Provide the [X, Y] coordinate of the cell's center where the given text is located.  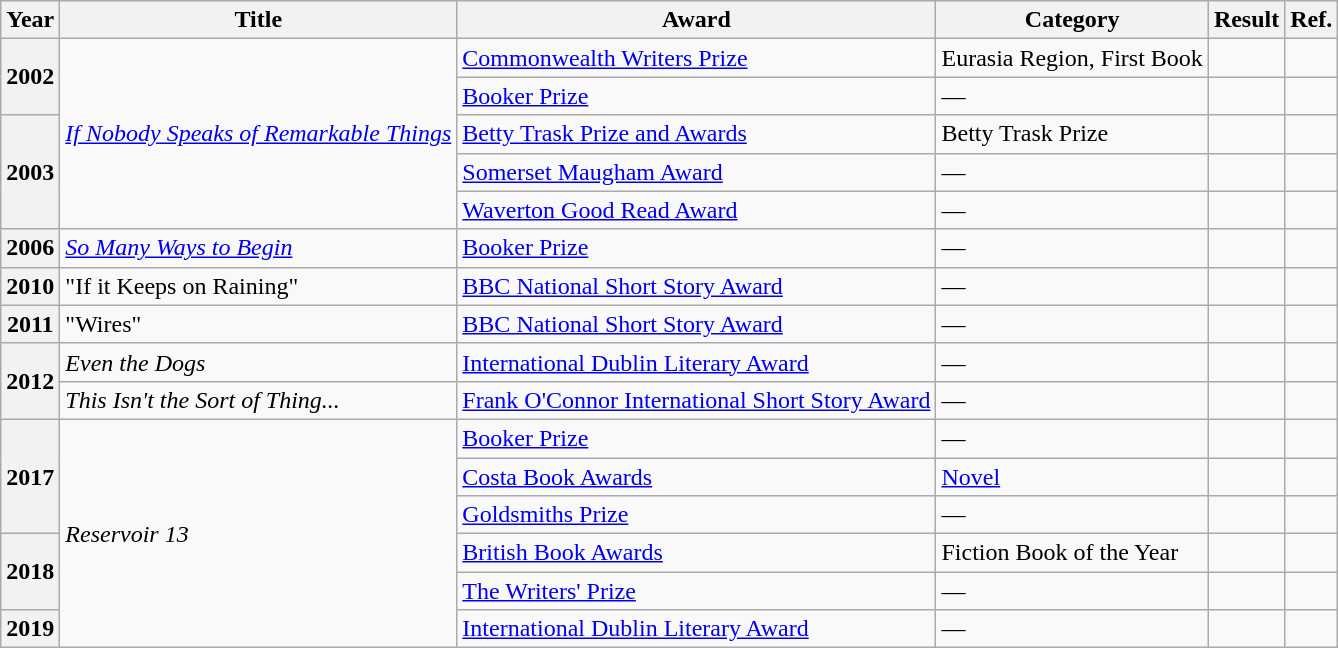
Costa Book Awards [696, 477]
2018 [30, 572]
2002 [30, 77]
If Nobody Speaks of Remarkable Things [258, 134]
Eurasia Region, First Book [1072, 58]
Commonwealth Writers Prize [696, 58]
Waverton Good Read Award [696, 210]
Reservoir 13 [258, 533]
"Wires" [258, 324]
So Many Ways to Begin [258, 248]
2006 [30, 248]
Goldsmiths Prize [696, 515]
British Book Awards [696, 553]
Year [30, 20]
2019 [30, 629]
2010 [30, 286]
Even the Dogs [258, 362]
Betty Trask Prize [1072, 134]
Fiction Book of the Year [1072, 553]
Ref. [1312, 20]
This Isn't the Sort of Thing... [258, 400]
Title [258, 20]
Frank O'Connor International Short Story Award [696, 400]
Award [696, 20]
Betty Trask Prize and Awards [696, 134]
"If it Keeps on Raining" [258, 286]
The Writers' Prize [696, 591]
Category [1072, 20]
2017 [30, 476]
Somerset Maugham Award [696, 172]
2012 [30, 381]
Novel [1072, 477]
2011 [30, 324]
2003 [30, 172]
Result [1246, 20]
